Return (x, y) of the center of cell containing provided text 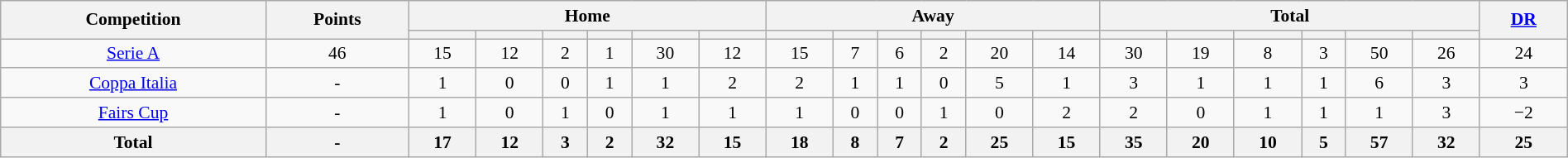
50 (1379, 53)
57 (1379, 141)
19 (1201, 53)
Away (933, 16)
10 (1267, 141)
14 (1067, 53)
Coppa Italia (133, 83)
24 (1523, 53)
Home (587, 16)
DR (1523, 20)
35 (1133, 141)
18 (799, 141)
−2 (1523, 113)
Competition (133, 20)
Fairs Cup (133, 113)
26 (1446, 53)
Points (337, 20)
Serie A (133, 53)
17 (442, 141)
46 (337, 53)
